Search for the cell housing the specified text and yield its [x, y] center coordinate. 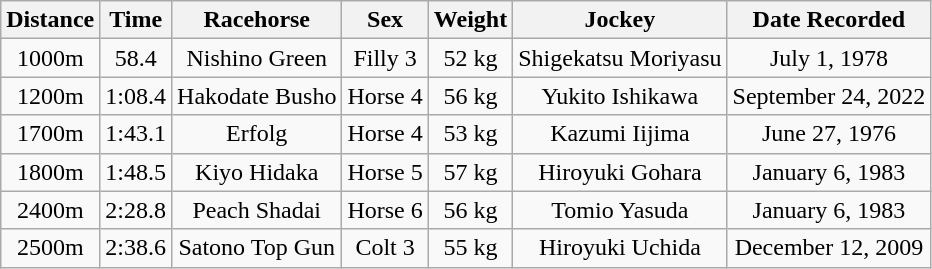
1700m [50, 134]
Erfolg [257, 134]
57 kg [470, 172]
Peach Shadai [257, 210]
Weight [470, 20]
Kiyo Hidaka [257, 172]
53 kg [470, 134]
Horse 6 [385, 210]
Filly 3 [385, 58]
52 kg [470, 58]
1800m [50, 172]
Hiroyuki Gohara [620, 172]
Distance [50, 20]
Colt 3 [385, 248]
Kazumi Iijima [620, 134]
June 27, 1976 [829, 134]
Time [136, 20]
1:43.1 [136, 134]
September 24, 2022 [829, 96]
1:48.5 [136, 172]
December 12, 2009 [829, 248]
Jockey [620, 20]
Racehorse [257, 20]
2:28.8 [136, 210]
1000m [50, 58]
1:08.4 [136, 96]
55 kg [470, 248]
1200m [50, 96]
2:38.6 [136, 248]
2400m [50, 210]
July 1, 1978 [829, 58]
Satono Top Gun [257, 248]
2500m [50, 248]
Tomio Yasuda [620, 210]
Date Recorded [829, 20]
Hiroyuki Uchida [620, 248]
Nishino Green [257, 58]
58.4 [136, 58]
Shigekatsu Moriyasu [620, 58]
Hakodate Busho [257, 96]
Sex [385, 20]
Yukito Ishikawa [620, 96]
Horse 5 [385, 172]
